Output the (X, Y) coordinate of the center of the cell containing the given text.  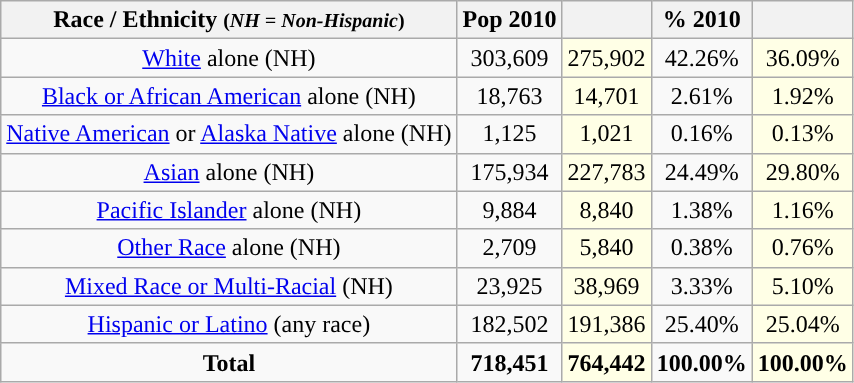
1,125 (510, 134)
Total (229, 362)
0.38% (702, 248)
303,609 (510, 58)
0.76% (802, 248)
0.16% (702, 134)
Mixed Race or Multi-Racial (NH) (229, 286)
1.38% (702, 210)
Race / Ethnicity (NH = Non-Hispanic) (229, 20)
14,701 (606, 96)
23,925 (510, 286)
% 2010 (702, 20)
275,902 (606, 58)
718,451 (510, 362)
227,783 (606, 172)
5,840 (606, 248)
42.26% (702, 58)
White alone (NH) (229, 58)
175,934 (510, 172)
Asian alone (NH) (229, 172)
191,386 (606, 324)
9,884 (510, 210)
182,502 (510, 324)
Other Race alone (NH) (229, 248)
29.80% (802, 172)
1,021 (606, 134)
25.04% (802, 324)
2.61% (702, 96)
2,709 (510, 248)
Native American or Alaska Native alone (NH) (229, 134)
36.09% (802, 58)
25.40% (702, 324)
18,763 (510, 96)
3.33% (702, 286)
Pacific Islander alone (NH) (229, 210)
1.16% (802, 210)
Black or African American alone (NH) (229, 96)
24.49% (702, 172)
0.13% (802, 134)
8,840 (606, 210)
1.92% (802, 96)
38,969 (606, 286)
Hispanic or Latino (any race) (229, 324)
5.10% (802, 286)
Pop 2010 (510, 20)
764,442 (606, 362)
